For the text-containing cell, return its midpoint in [X, Y] coordinate format. 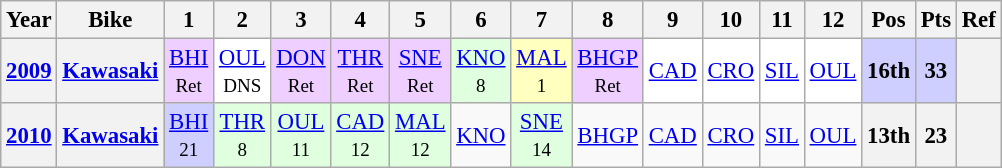
Pts [936, 20]
OUL11 [301, 136]
THRRet [360, 72]
MAL12 [420, 136]
13th [889, 136]
BHI Ret [189, 72]
2010 [29, 136]
1 [189, 20]
16th [889, 72]
BHI21 [189, 136]
BHGPRet [608, 72]
5 [420, 20]
Ref [978, 20]
THR8 [242, 136]
2009 [29, 72]
7 [542, 20]
BHGP [608, 136]
10 [730, 20]
Pos [889, 20]
KNO [481, 136]
SNERet [420, 72]
9 [672, 20]
KNO8 [481, 72]
Bike [110, 20]
OULDNS [242, 72]
Year [29, 20]
CAD12 [360, 136]
6 [481, 20]
4 [360, 20]
SNE14 [542, 136]
DONRet [301, 72]
MAL1 [542, 72]
12 [832, 20]
33 [936, 72]
23 [936, 136]
3 [301, 20]
2 [242, 20]
11 [782, 20]
8 [608, 20]
